Detect which cell encompasses the target text, then output its [X, Y] center coordinate. 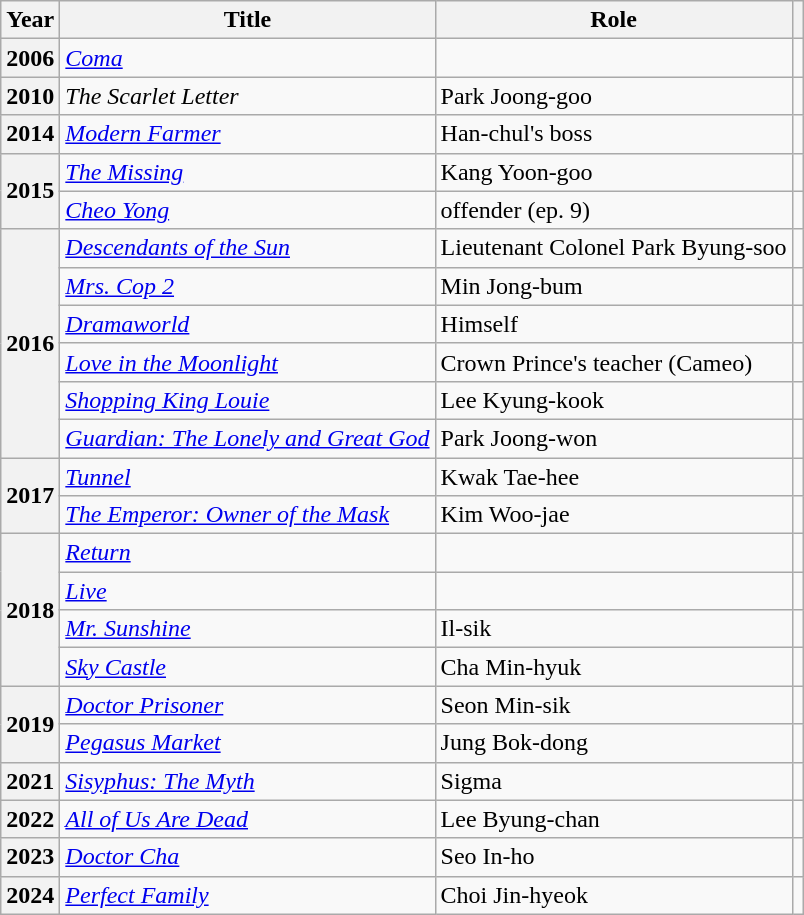
Doctor Cha [248, 857]
Title [248, 20]
Sigma [614, 781]
Jung Bok-dong [614, 743]
2017 [30, 496]
Role [614, 20]
Sisyphus: The Myth [248, 781]
Crown Prince's teacher (Cameo) [614, 362]
Lieutenant Colonel Park Byung-soo [614, 248]
Guardian: The Lonely and Great God [248, 438]
offender (ep. 9) [614, 210]
The Missing [248, 172]
All of Us Are Dead [248, 819]
Pegasus Market [248, 743]
Seo In-ho [614, 857]
2021 [30, 781]
Modern Farmer [248, 134]
Cheo Yong [248, 210]
Sky Castle [248, 667]
Return [248, 553]
2019 [30, 724]
Mrs. Cop 2 [248, 286]
2016 [30, 343]
Descendants of the Sun [248, 248]
Shopping King Louie [248, 400]
2022 [30, 819]
2014 [30, 134]
2006 [30, 58]
Year [30, 20]
The Scarlet Letter [248, 96]
Perfect Family [248, 895]
Kang Yoon-goo [614, 172]
Tunnel [248, 477]
The Emperor: Owner of the Mask [248, 515]
2010 [30, 96]
Il-sik [614, 629]
Live [248, 591]
Coma [248, 58]
2018 [30, 610]
Himself [614, 324]
Love in the Moonlight [248, 362]
Doctor Prisoner [248, 705]
Lee Byung-chan [614, 819]
Kim Woo-jae [614, 515]
2015 [30, 191]
Choi Jin-hyeok [614, 895]
Kwak Tae-hee [614, 477]
Mr. Sunshine [248, 629]
Han-chul's boss [614, 134]
Park Joong-goo [614, 96]
Seon Min-sik [614, 705]
Lee Kyung-kook [614, 400]
Cha Min-hyuk [614, 667]
Dramaworld [248, 324]
Min Jong-bum [614, 286]
Park Joong-won [614, 438]
2024 [30, 895]
2023 [30, 857]
